Identify which cell holds the provided text, then report its [X, Y] central coordinate. 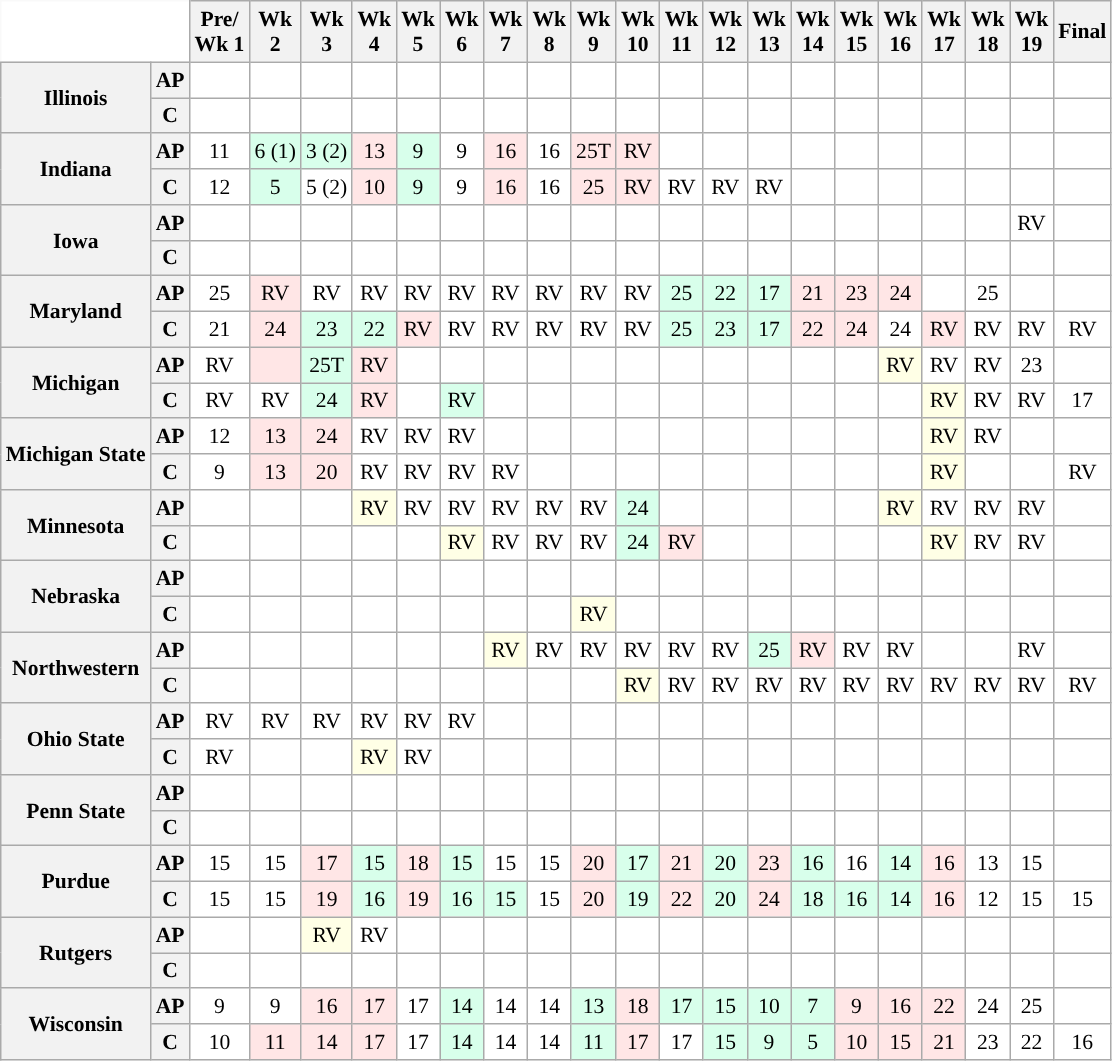
7 [813, 1007]
Wk5 [418, 32]
Indiana [76, 170]
Wk8 [549, 32]
Maryland [76, 312]
Ohio State [76, 740]
Wisconsin [76, 1024]
Final [1082, 32]
Wk19 [1032, 32]
Wk13 [769, 32]
Wk18 [988, 32]
Wk12 [725, 32]
Purdue [76, 882]
Wk16 [900, 32]
Northwestern [76, 668]
Pre/Wk 1 [219, 32]
Wk2 [274, 32]
Penn State [76, 810]
Illinois [76, 98]
Rutgers [76, 952]
Wk10 [638, 32]
Wk9 [594, 32]
Iowa [76, 240]
Michigan State [76, 454]
Wk4 [374, 32]
6 (1) [274, 152]
Wk3 [326, 32]
Wk15 [857, 32]
5 (2) [326, 187]
Wk14 [813, 32]
3 (2) [326, 152]
Wk7 [506, 32]
Wk17 [944, 32]
Michigan [76, 382]
Minnesota [76, 526]
Nebraska [76, 596]
Wk6 [462, 32]
Wk11 [682, 32]
